Provide the [x, y] coordinate of the cell's center where the given text is located.  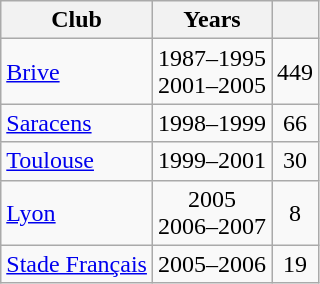
Years [212, 20]
449 [296, 72]
Toulouse [77, 161]
20052006–2007 [212, 212]
1987–19952001–2005 [212, 72]
2005–2006 [212, 264]
Lyon [77, 212]
Stade Français [77, 264]
30 [296, 161]
Saracens [77, 123]
8 [296, 212]
1999–2001 [212, 161]
Brive [77, 72]
19 [296, 264]
1998–1999 [212, 123]
Club [77, 20]
66 [296, 123]
